Provide the [x, y] coordinate of the cell's center where the given text is located.  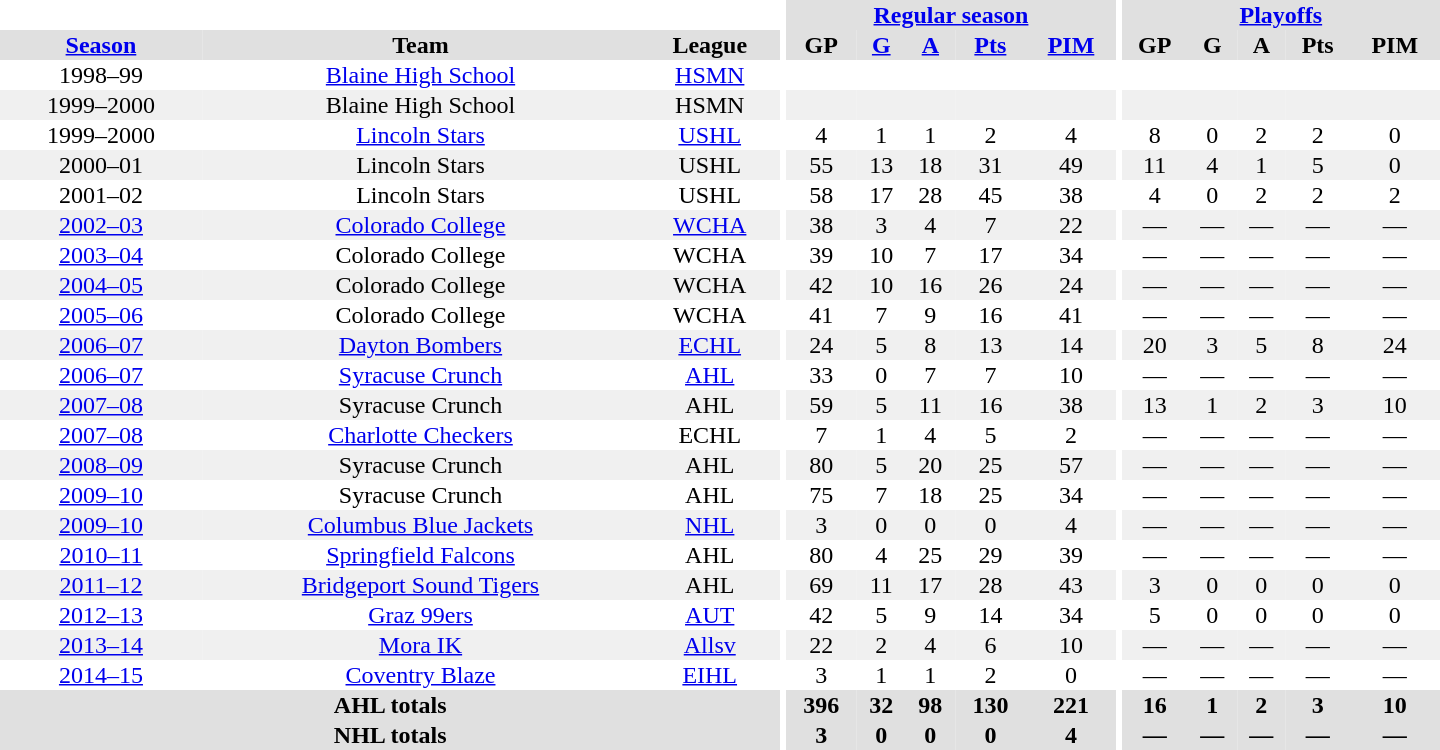
Columbus Blue Jackets [420, 525]
2002–03 [101, 225]
130 [990, 705]
Season [101, 45]
AHL totals [390, 705]
Coventry Blaze [420, 675]
57 [1071, 465]
2000–01 [101, 165]
Dayton Bombers [420, 345]
26 [990, 285]
6 [990, 645]
2013–14 [101, 645]
AUT [710, 615]
221 [1071, 705]
2005–06 [101, 315]
2008–09 [101, 465]
2003–04 [101, 255]
Springfield Falcons [420, 555]
Playoffs [1281, 15]
2011–12 [101, 585]
2010–11 [101, 555]
33 [822, 375]
League [710, 45]
1998–99 [101, 75]
69 [822, 585]
29 [990, 555]
EIHL [710, 675]
NHL totals [390, 735]
Bridgeport Sound Tigers [420, 585]
2001–02 [101, 195]
Regular season [951, 15]
2012–13 [101, 615]
Charlotte Checkers [420, 435]
59 [822, 405]
98 [930, 705]
58 [822, 195]
Graz 99ers [420, 615]
55 [822, 165]
396 [822, 705]
31 [990, 165]
2014–15 [101, 675]
Mora IK [420, 645]
Allsv [710, 645]
45 [990, 195]
32 [882, 705]
Team [420, 45]
49 [1071, 165]
43 [1071, 585]
75 [822, 495]
NHL [710, 525]
2004–05 [101, 285]
